Output the [x, y] coordinate of the center of the cell containing the given text.  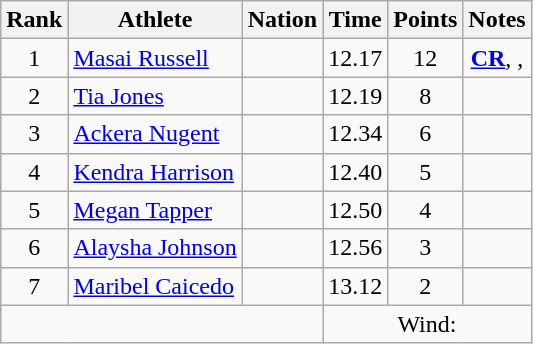
CR, , [497, 58]
Nation [282, 20]
Points [426, 20]
Kendra Harrison [155, 172]
Tia Jones [155, 96]
Time [356, 20]
8 [426, 96]
Megan Tapper [155, 210]
12.40 [356, 172]
Maribel Caicedo [155, 286]
Wind: [428, 324]
Ackera Nugent [155, 134]
12.50 [356, 210]
1 [34, 58]
Athlete [155, 20]
7 [34, 286]
12 [426, 58]
13.12 [356, 286]
12.17 [356, 58]
12.34 [356, 134]
Masai Russell [155, 58]
Notes [497, 20]
12.56 [356, 248]
Alaysha Johnson [155, 248]
Rank [34, 20]
12.19 [356, 96]
